Capture the cell that displays the provided text and extract its (X, Y) central coordinate. 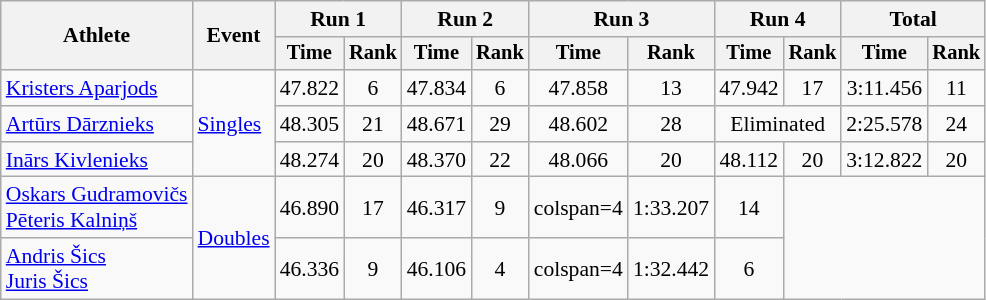
46.317 (436, 208)
3:12.822 (884, 160)
47.822 (310, 88)
4 (500, 268)
Inārs Kivlenieks (97, 160)
48.602 (578, 124)
21 (373, 124)
Run 4 (778, 19)
Artūrs Dārznieks (97, 124)
Athlete (97, 36)
Oskars GudramovičsPēteris Kalniņš (97, 208)
22 (500, 160)
Singles (234, 124)
Run 2 (466, 19)
24 (956, 124)
Event (234, 36)
29 (500, 124)
47.942 (748, 88)
2:25.578 (884, 124)
Andris ŠicsJuris Šics (97, 268)
Kristers Aparjods (97, 88)
28 (671, 124)
Doubles (234, 238)
Run 3 (622, 19)
48.370 (436, 160)
Total (913, 19)
1:32.442 (671, 268)
14 (748, 208)
46.336 (310, 268)
3:11.456 (884, 88)
48.671 (436, 124)
48.112 (748, 160)
47.834 (436, 88)
Run 1 (338, 19)
13 (671, 88)
48.274 (310, 160)
46.106 (436, 268)
47.858 (578, 88)
48.305 (310, 124)
1:33.207 (671, 208)
Eliminated (778, 124)
11 (956, 88)
46.890 (310, 208)
48.066 (578, 160)
